Return (X, Y) of the center of cell containing provided text 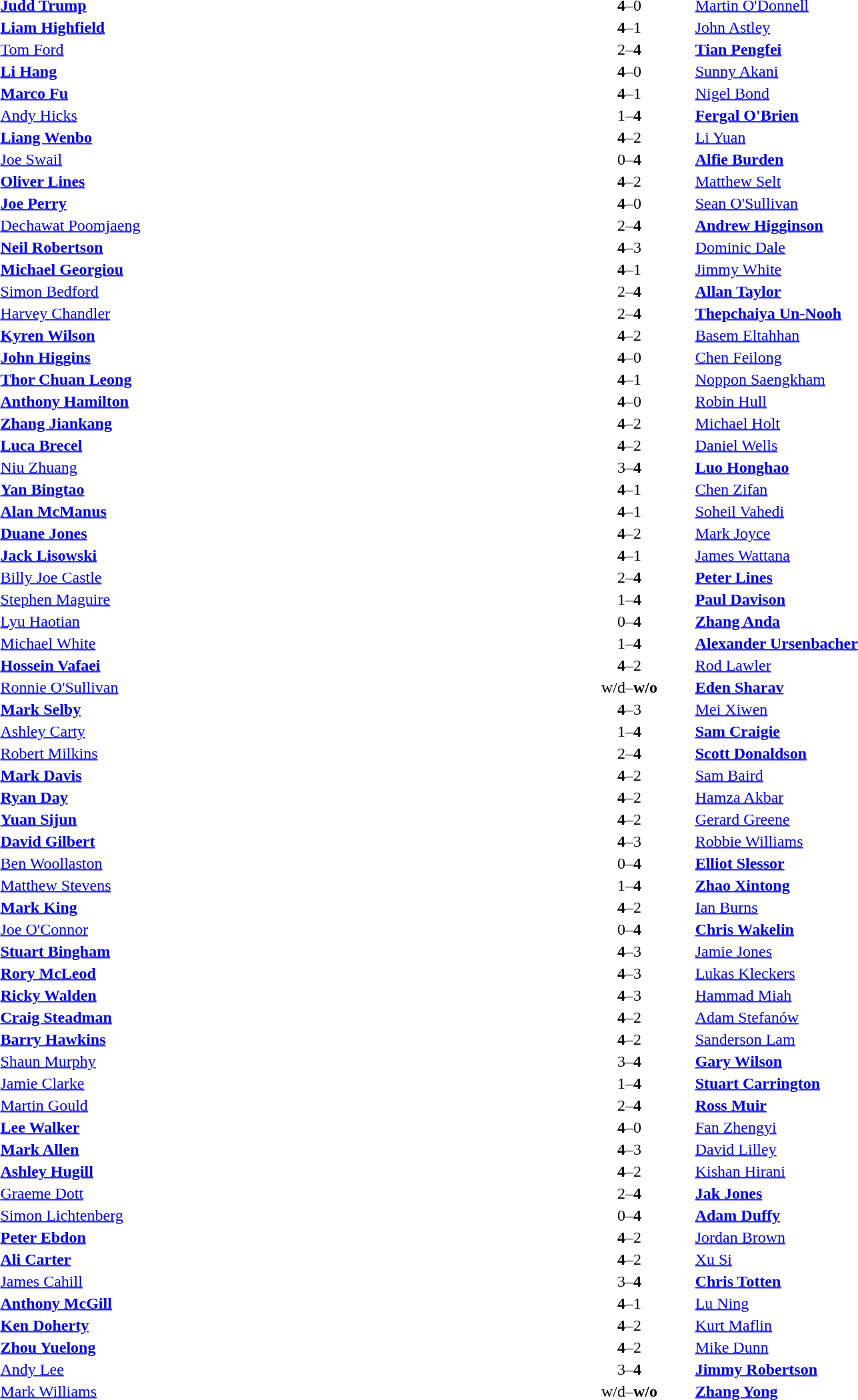
w/d–w/o (629, 687)
